For the text-containing cell, return its midpoint in (X, Y) coordinate format. 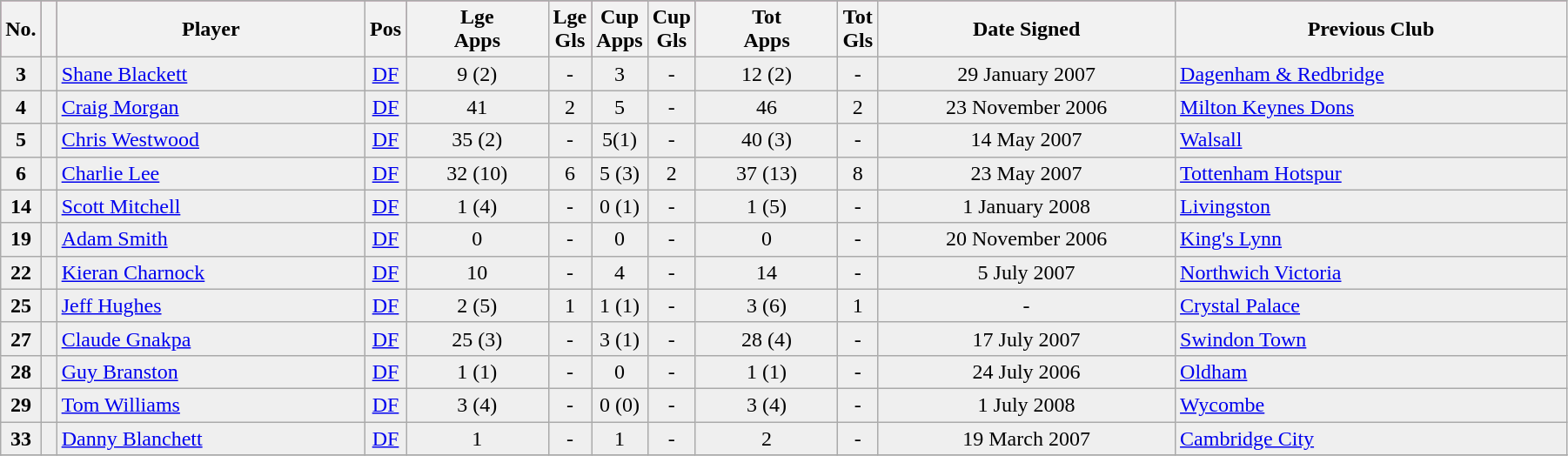
0 (1) (620, 206)
Scott Mitchell (211, 206)
28 (4) (767, 339)
Craig Morgan (211, 107)
Tottenham Hotspur (1371, 173)
1 January 2008 (1027, 206)
37 (13) (767, 173)
Pos (386, 30)
5 (3) (620, 173)
23 May 2007 (1027, 173)
Crystal Palace (1371, 305)
8 (858, 173)
29 (21, 405)
40 (3) (767, 140)
Livingston (1371, 206)
3 (1) (620, 339)
Charlie Lee (211, 173)
25 (3) (478, 339)
TotGls (858, 30)
46 (767, 107)
Chris Westwood (211, 140)
Claude Gnakpa (211, 339)
LgeApps (478, 30)
33 (21, 438)
Swindon Town (1371, 339)
Jeff Hughes (211, 305)
0 (0) (620, 405)
32 (10) (478, 173)
19 (21, 239)
Milton Keynes Dons (1371, 107)
Player (211, 30)
Date Signed (1027, 30)
20 November 2006 (1027, 239)
10 (478, 272)
Previous Club (1371, 30)
2 (5) (478, 305)
22 (21, 272)
Northwich Victoria (1371, 272)
Adam Smith (211, 239)
No. (21, 30)
27 (21, 339)
5(1) (620, 140)
5 July 2007 (1027, 272)
Cambridge City (1371, 438)
3 (6) (767, 305)
LgeGls (570, 30)
Dagenham & Redbridge (1371, 74)
Walsall (1371, 140)
1 (5) (767, 206)
28 (21, 372)
19 March 2007 (1027, 438)
1 (4) (478, 206)
12 (2) (767, 74)
CupGls (672, 30)
Guy Branston (211, 372)
Wycombe (1371, 405)
17 July 2007 (1027, 339)
Kieran Charnock (211, 272)
9 (2) (478, 74)
Tom Williams (211, 405)
35 (2) (478, 140)
24 July 2006 (1027, 372)
41 (478, 107)
Oldham (1371, 372)
1 July 2008 (1027, 405)
25 (21, 305)
29 January 2007 (1027, 74)
Shane Blackett (211, 74)
Danny Blanchett (211, 438)
14 May 2007 (1027, 140)
TotApps (767, 30)
23 November 2006 (1027, 107)
CupApps (620, 30)
King's Lynn (1371, 239)
